Output the (x, y) coordinate of the center of the cell containing the given text.  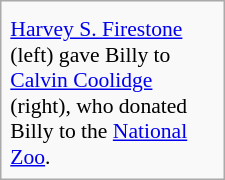
Harvey S. Firestone (left) gave Billy to Calvin Coolidge (right), who donated Billy to the National Zoo. (112, 93)
